Pinpoint the cell where the given text exists, returning its [X, Y] midpoint coordinate. 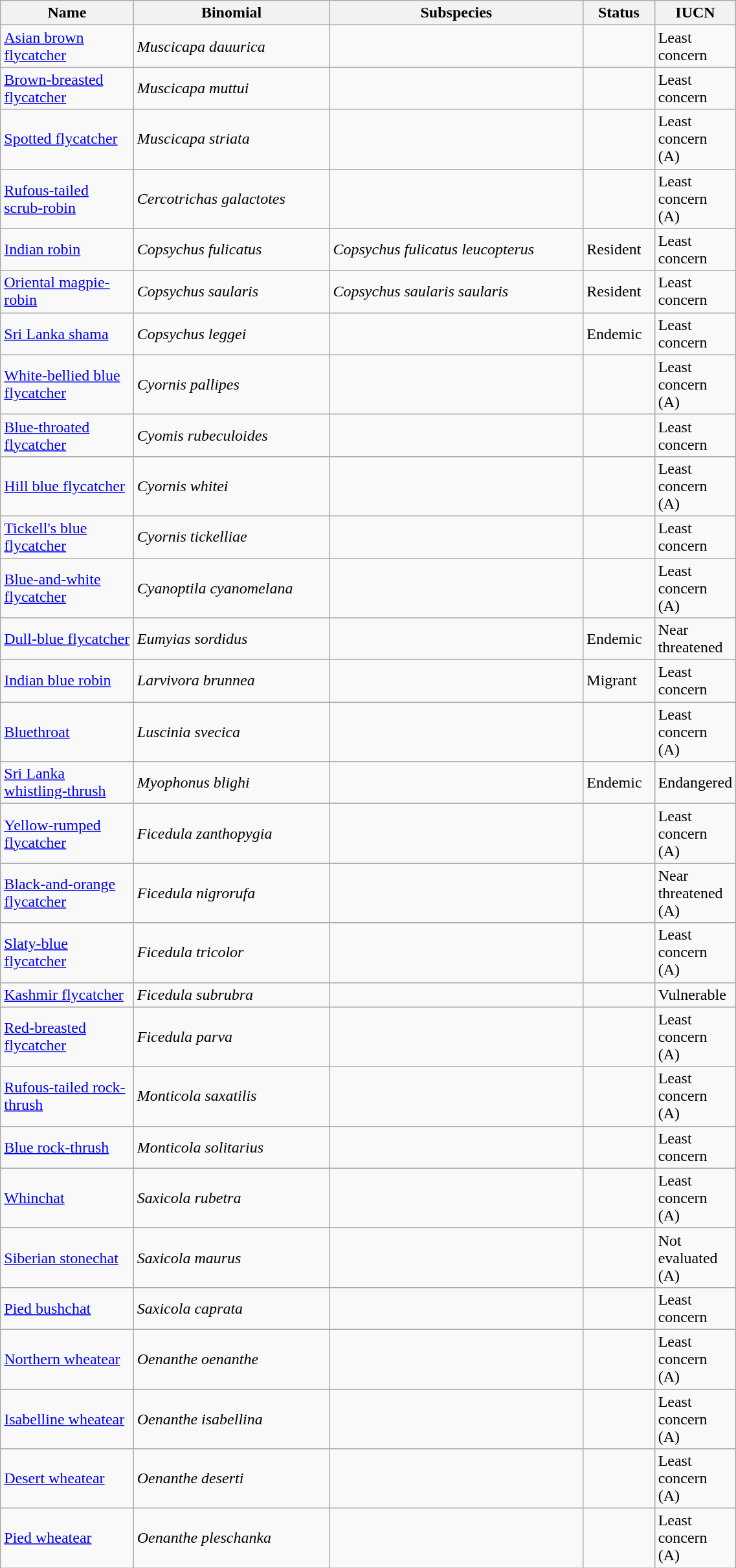
Dull-blue flycatcher [67, 639]
Copsychus fulicatus [232, 250]
IUCN [695, 13]
Cyornis whitei [232, 486]
Saxicola maurus [232, 1257]
Copsychus fulicatus leucopterus [456, 250]
Bluethroat [67, 732]
Oenanthe isabellina [232, 1419]
Ficedula nigrorufa [232, 893]
Ficedula zanthopygia [232, 834]
Monticola saxatilis [232, 1096]
Northern wheatear [67, 1359]
Tickell's blue flycatcher [67, 537]
Migrant [619, 681]
Status [619, 13]
Sri Lanka shama [67, 334]
Blue-throated flycatcher [67, 435]
Near threatened [695, 639]
Hill blue flycatcher [67, 486]
Black-and-orange flycatcher [67, 893]
Muscicapa dauurica [232, 47]
Vulnerable [695, 995]
Cyornis pallipes [232, 384]
Spotted flycatcher [67, 139]
Kashmir flycatcher [67, 995]
Whinchat [67, 1198]
Myophonus blighi [232, 783]
Saxicola rubetra [232, 1198]
Oenanthe oenanthe [232, 1359]
Indian blue robin [67, 681]
Oriental magpie-robin [67, 291]
Binomial [232, 13]
Not evaluated(A) [695, 1257]
White-bellied blue flycatcher [67, 384]
Pied bushchat [67, 1309]
Yellow-rumped flycatcher [67, 834]
Pied wheatear [67, 1538]
Muscicapa striata [232, 139]
Monticola solitarius [232, 1147]
Copsychus saularis saularis [456, 291]
Desert wheatear [67, 1479]
Blue rock-thrush [67, 1147]
Saxicola caprata [232, 1309]
Rufous-tailed scrub-robin [67, 199]
Ficedula parva [232, 1037]
Name [67, 13]
Brown-breasted flycatcher [67, 88]
Ficedula tricolor [232, 953]
Isabelline wheatear [67, 1419]
Siberian stonechat [67, 1257]
Copsychus saularis [232, 291]
Rufous-tailed rock-thrush [67, 1096]
Cyornis tickelliae [232, 537]
Slaty-blue flycatcher [67, 953]
Sri Lanka whistling-thrush [67, 783]
Cercotrichas galactotes [232, 199]
Red-breasted flycatcher [67, 1037]
Subspecies [456, 13]
Indian robin [67, 250]
Blue-and-white flycatcher [67, 588]
Muscicapa muttui [232, 88]
Oenanthe pleschanka [232, 1538]
Near threatened(A) [695, 893]
Ficedula subrubra [232, 995]
Eumyias sordidus [232, 639]
Cyomis rubeculoides [232, 435]
Asian brown flycatcher [67, 47]
Larvivora brunnea [232, 681]
Copsychus leggei [232, 334]
Luscinia svecica [232, 732]
Endangered [695, 783]
Oenanthe deserti [232, 1479]
Cyanoptila cyanomelana [232, 588]
